Provide the (x, y) coordinate of the cell's center where the given text is located.  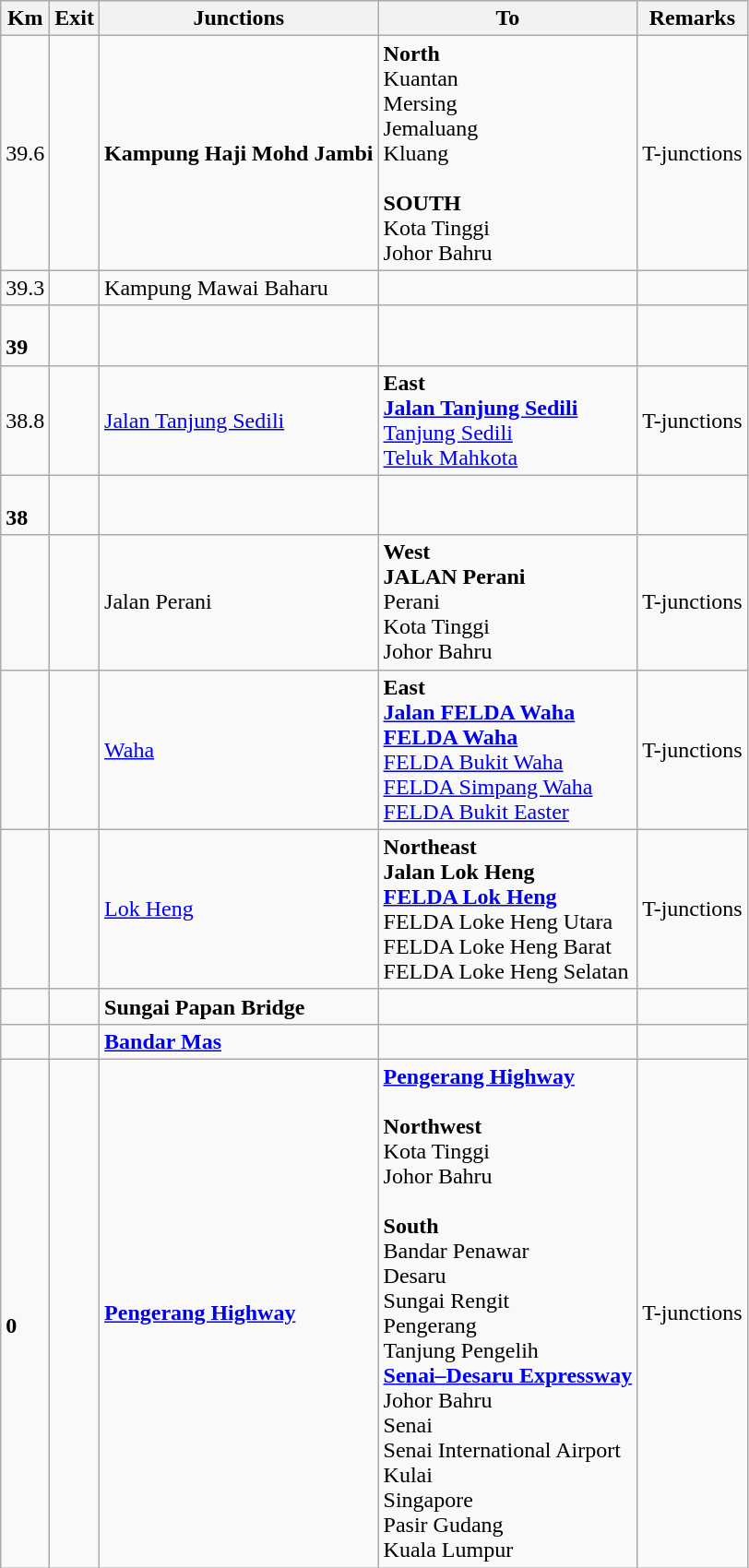
Sungai Papan Bridge (239, 1006)
38 (26, 505)
NortheastJalan Lok HengFELDA Lok HengFELDA Loke Heng UtaraFELDA Loke Heng BaratFELDA Loke Heng Selatan (507, 909)
Jalan Perani (239, 602)
To (507, 18)
38.8 (26, 421)
Kampung Mawai Baharu (239, 288)
0 (26, 1313)
WestJALAN PeraniPerani Kota Tinggi Johor Bahru (507, 602)
Junctions (239, 18)
Bandar Mas (239, 1041)
East Jalan Tanjung Sedili Tanjung Sedili Teluk Mahkota (507, 421)
Jalan Tanjung Sedili (239, 421)
39.3 (26, 288)
Lok Heng (239, 909)
Kampung Haji Mohd Jambi (239, 153)
39 (26, 336)
39.6 (26, 153)
Waha (239, 749)
Pengerang Highway (239, 1313)
East Jalan FELDA WahaFELDA WahaFELDA Bukit WahaFELDA Simpang WahaFELDA Bukit Easter (507, 749)
Remarks (693, 18)
Exit (75, 18)
Km (26, 18)
North Kuantan Mersing Jemaluang KluangSOUTH Kota Tinggi Johor Bahru (507, 153)
